Locate the cell with the specified text and output its (x, y) center coordinate. 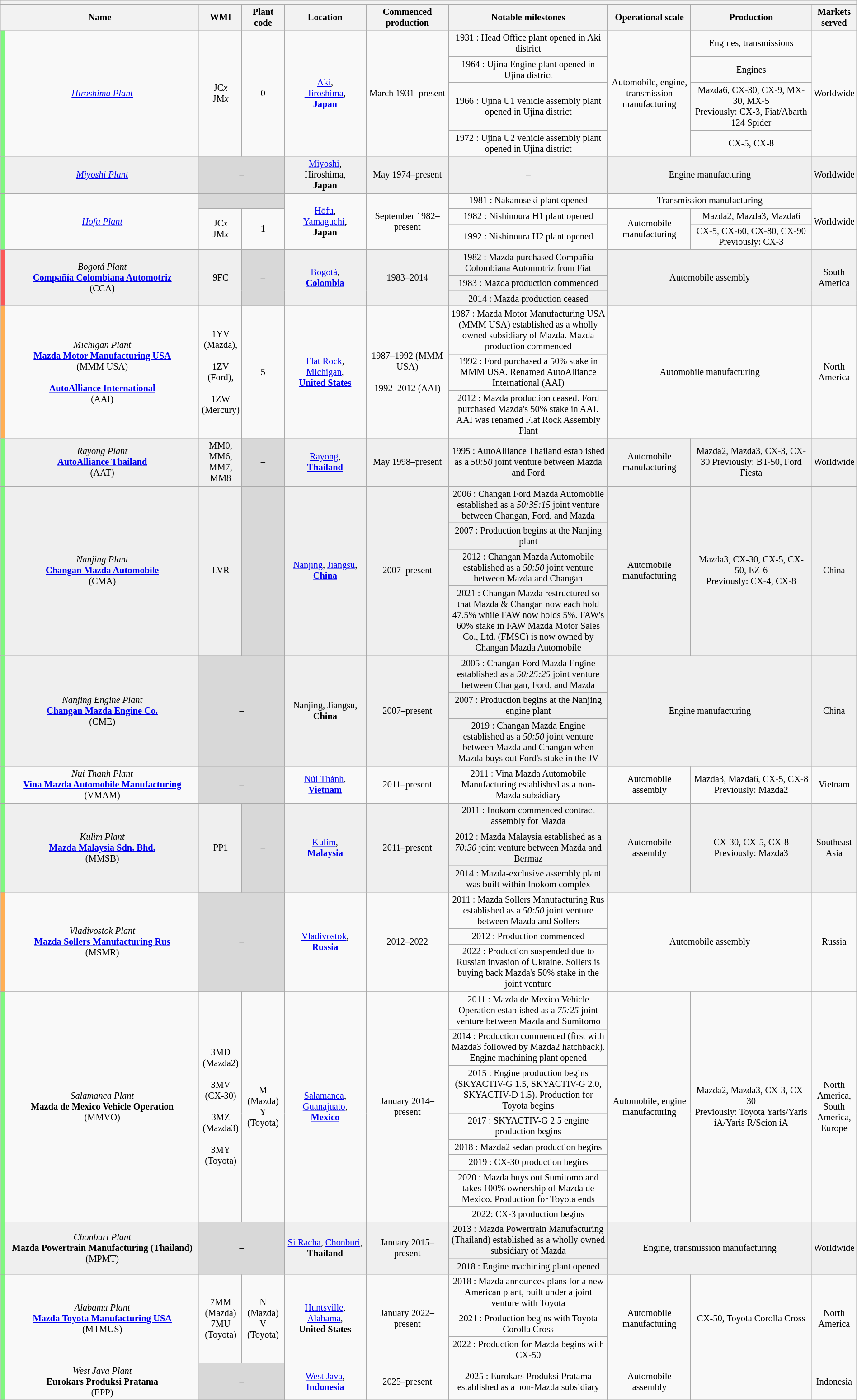
Hofu Plant (102, 221)
Engine, transmission manufacturing (710, 1248)
2011 : Inokom commenced contract assembly for Mazda (528, 816)
Plant code (263, 18)
Mazda3, CX-30, CX-5, CX-50, EZ-6 Previously: CX-4, CX-8 (751, 571)
2015 : Engine production begins (SKYACTIV-G 1.5, SKYACTIV-G 2.0, SKYACTIV-D 1.5). Production for Toyota begins (528, 1090)
2007 : Production begins at the Nanjing engine plant (528, 706)
Vladivostok PlantMazda Sollers Manufacturing Rus(MSMR) (102, 942)
2013 : Mazda Powertrain Manufacturing (Thailand) established as a wholly owned subsidiary of Mazda (528, 1241)
Chonburi PlantMazda Powertrain Manufacturing (Thailand)(MPMT) (102, 1248)
2022: CX-3 production begins (528, 1214)
1YV (Mazda), 1ZV (Ford), 1ZW (Mercury) (221, 372)
0 (263, 93)
2014 : Production commenced (first with Mazda3 followed by Mazda2 hatchback). Engine machining plant opened (528, 1047)
January 2022–present (407, 1318)
2011 : Vina Mazda Automobile Manufacturing established as a non-Mazda subsidiary (528, 785)
3MD (Mazda2) 3MV (CX-30) 3MZ (Mazda3) 3MY (Toyota) (221, 1107)
Miyoshi Plant (102, 175)
1983 : Mazda production commenced (528, 283)
2018 : Mazda announces plans for a new American plant, built under a joint venture with Toyota (528, 1292)
Hōfu,Yamaguchi,Japan (325, 221)
M (Mazda) Y (Toyota) (263, 1107)
Operational scale (649, 18)
May 1974–present (407, 175)
North America, South America, Europe (834, 1107)
Southeast Asia (834, 847)
January 2015–present (407, 1248)
CX-30, CX-5, CX-8 Previously: Mazda3 (751, 847)
Salamanca, Guanajuato,Mexico (325, 1107)
CX-5, CX-8 (751, 143)
Location (325, 18)
Notable milestones (528, 18)
May 1998–present (407, 463)
WMI (221, 18)
2025 : Eurokars Produksi Pratama established as a non-Mazda subsidiary (528, 1381)
January 2014–present (407, 1107)
5 (263, 372)
West Java,Indonesia (325, 1381)
Mazda6, CX-30, CX-9, MX-30, MX-5 Previously: CX-3, Fiat/Abarth 124 Spider (751, 107)
South America (834, 278)
Indonesia (834, 1381)
1982 : Nishinoura H1 plant opened (528, 216)
2021 : Production begins with Toyota Corolla Cross (528, 1324)
2007 : Production begins at the Nanjing plant (528, 536)
Michigan PlantMazda Motor Manufacturing USA(MMM USA)AutoAlliance International(AAI) (102, 372)
Vladivostok,Russia (325, 942)
1983–2014 (407, 278)
Kulim,Malaysia (325, 847)
1966 : Ujina U1 vehicle assembly plant opened in Ujina district (528, 107)
2012 : Mazda production ceased. Ford purchased Mazda's 50% stake in AAI. AAI was renamed Flat Rock Assembly Plant (528, 415)
Russia (834, 942)
September 1982–present (407, 221)
Si Racha, Chonburi,Thailand (325, 1248)
Vietnam (834, 785)
1992 : Ford purchased a 50% stake in MMM USA. Renamed AutoAlliance International (AAI) (528, 372)
Flat Rock,Michigan,United States (325, 372)
Engines, transmissions (751, 43)
MM0, MM6, MM7, MM8 (221, 463)
Hiroshima Plant (102, 93)
PP1 (221, 847)
N (Mazda) V (Toyota) (263, 1318)
Mazda3, Mazda6, CX-5, CX-8Previously: Mazda2 (751, 785)
Nui Thanh PlantVina Mazda Automobile Manufacturing(VMAM) (102, 785)
Bogotá PlantCompañía Colombiana Automotriz(CCA) (102, 278)
2012 : Mazda Malaysia established as a 70:30 joint venture between Mazda and Bermaz (528, 847)
CX-50, Toyota Corolla Cross (751, 1318)
Nanjing PlantChangan Mazda Automobile(CMA) (102, 571)
Automobile, engine, transmission manufacturing (649, 93)
7MM (Mazda) 7MU (Toyota) (221, 1318)
Rayong,Thailand (325, 463)
Kulim PlantMazda Malaysia Sdn. Bhd.(MMSB) (102, 847)
LVR (221, 571)
2011 : Mazda Sollers Manufacturing Rus established as a 50:50 joint venture between Mazda and Sollers (528, 911)
2006 : Changan Ford Mazda Automobile established as a 50:35:15 joint venture between Changan, Ford, and Mazda (528, 505)
1987–1992 (MMM USA) 1992–2012 (AAI) (407, 372)
Marketsserved (834, 18)
1982 : Mazda purchased Compañía Colombiana Automotriz from Fiat (528, 263)
CX-5, CX-60, CX-80, CX-90 Previously: CX-3 (751, 237)
9FC (221, 278)
Bogotá,Colombia (325, 278)
Nanjing Engine PlantChangan Mazda Engine Co.(CME) (102, 711)
Rayong PlantAutoAlliance Thailand(AAT) (102, 463)
1931 : Head Office plant opened in Aki district (528, 43)
2014 : Mazda-exclusive assembly plant was built within Inokom complex (528, 879)
1972 : Ujina U2 vehicle assembly plant opened in Ujina district (528, 143)
Automobile, engine manufacturing (649, 1107)
Mazda2, Mazda3, CX-3, CX-30 Previously: BT-50, Ford Fiesta (751, 463)
2019 : CX-30 production begins (528, 1162)
1992 : Nishinoura H2 plant opened (528, 237)
Miyoshi,Hiroshima,Japan (325, 175)
Alabama PlantMazda Toyota Manufacturing USA(MTMUS) (102, 1318)
2018 : Mazda2 sedan production begins (528, 1147)
1 (263, 229)
West Java PlantEurokars Produksi Pratama(EPP) (102, 1381)
Transmission manufacturing (710, 201)
Commenced production (407, 18)
Name (100, 18)
1981 : Nakanoseki plant opened (528, 201)
2012 : Changan Mazda Automobile established as a 50:50 joint venture between Mazda and Changan (528, 568)
Núi Thành,Vietnam (325, 785)
Salamanca PlantMazda de Mexico Vehicle Operation(MMVO) (102, 1107)
1987 : Mazda Motor Manufacturing USA (MMM USA) established as a wholly owned subsidiary of Mazda. Mazda production commenced (528, 330)
2022 : Production for Mazda begins with CX-50 (528, 1350)
March 1931–present (407, 93)
Production (751, 18)
Mazda2, Mazda3, Mazda6 (751, 216)
Mazda2, Mazda3, CX-3, CX-30 Previously: Toyota Yaris/Yaris iA/Yaris R/Scion iA (751, 1107)
Engines (751, 70)
2012–2022 (407, 942)
2020 : Mazda buys out Sumitomo and takes 100% ownership of Mazda de Mexico. Production for Toyota ends (528, 1188)
Huntsville,Alabama,United States (325, 1318)
2019 : Changan Mazda Engine established as a 50:50 joint venture between Mazda and Changan when Mazda buys out Ford's stake in the JV (528, 742)
2018 : Engine machining plant opened (528, 1266)
1995 : AutoAlliance Thailand established as a 50:50 joint venture between Mazda and Ford (528, 463)
2022 : Production suspended due to Russian invasion of Ukraine. Sollers is buying back Mazda's 50% stake in the joint venture (528, 968)
2012 : Production commenced (528, 936)
2017 : SKYACTIV-G 2.5 engine production begins (528, 1126)
1964 : Ujina Engine plant opened in Ujina district (528, 70)
2025–present (407, 1381)
Aki,Hiroshima,Japan (325, 93)
2011 : Mazda de Mexico Vehicle Operation established as a 75:25 joint venture between Mazda and Sumitomo (528, 1010)
2014 : Mazda production ceased (528, 299)
2005 : Changan Ford Mazda Engine established as a 50:25:25 joint venture between Changan, Ford, and Mazda (528, 674)
